Provide the [x, y] coordinate of the cell's center where the given text is located.  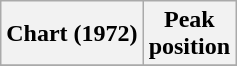
Chart (1972) [72, 34]
Peakposition [189, 34]
